Pinpoint the cell where the given text exists, returning its (X, Y) midpoint coordinate. 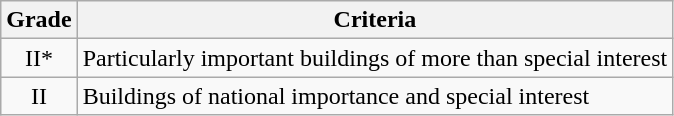
II (39, 96)
Buildings of national importance and special interest (375, 96)
II* (39, 58)
Particularly important buildings of more than special interest (375, 58)
Grade (39, 20)
Criteria (375, 20)
